Scan for the cell matching the given text and deliver its (x, y) coordinate at center. 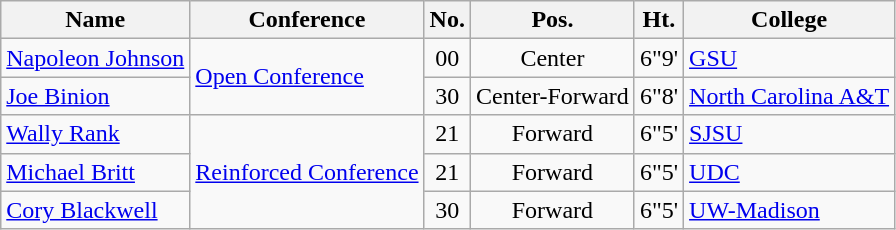
Center-Forward (552, 96)
GSU (790, 58)
Michael Britt (96, 172)
Napoleon Johnson (96, 58)
Cory Blackwell (96, 210)
SJSU (790, 134)
Open Conference (307, 77)
Pos. (552, 20)
Wally Rank (96, 134)
00 (447, 58)
6"8' (658, 96)
Name (96, 20)
No. (447, 20)
UDC (790, 172)
North Carolina A&T (790, 96)
Ht. (658, 20)
Reinforced Conference (307, 172)
Joe Binion (96, 96)
Conference (307, 20)
College (790, 20)
6"9' (658, 58)
Center (552, 58)
UW-Madison (790, 210)
